Search for the cell housing the specified text and yield its [x, y] center coordinate. 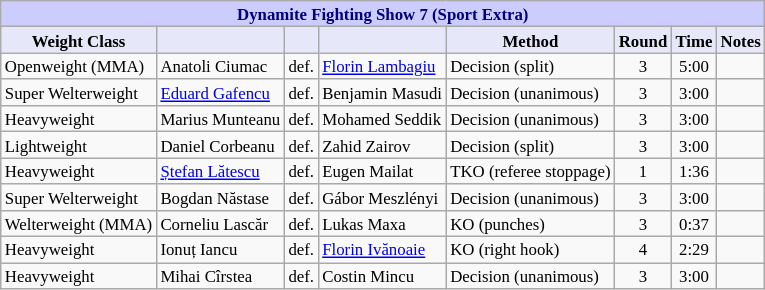
KO (right hook) [530, 250]
1:36 [694, 171]
Mohamed Seddik [382, 119]
0:37 [694, 224]
Florin Ivănoaie [382, 250]
Dynamite Fighting Show 7 (Sport Extra) [383, 14]
Corneliu Lascăr [220, 224]
Ștefan Lătescu [220, 171]
Lukas Maxa [382, 224]
Notes [741, 40]
Weight Class [79, 40]
Florin Lambagiu [382, 66]
Benjamin Masudi [382, 93]
2:29 [694, 250]
KO (punches) [530, 224]
Marius Munteanu [220, 119]
Lightweight [79, 145]
TKO (referee stoppage) [530, 171]
Welterweight (MMA) [79, 224]
Zahid Zairov [382, 145]
1 [644, 171]
Daniel Corbeanu [220, 145]
Time [694, 40]
Mihai Cîrstea [220, 276]
Openweight (MMA) [79, 66]
Costin Mincu [382, 276]
Round [644, 40]
Eduard Gafencu [220, 93]
Ionuț Iancu [220, 250]
Eugen Mailat [382, 171]
Gábor Meszlényi [382, 197]
5:00 [694, 66]
Bogdan Năstase [220, 197]
4 [644, 250]
Method [530, 40]
Anatoli Ciumac [220, 66]
